Search for the cell housing the specified text and yield its (X, Y) center coordinate. 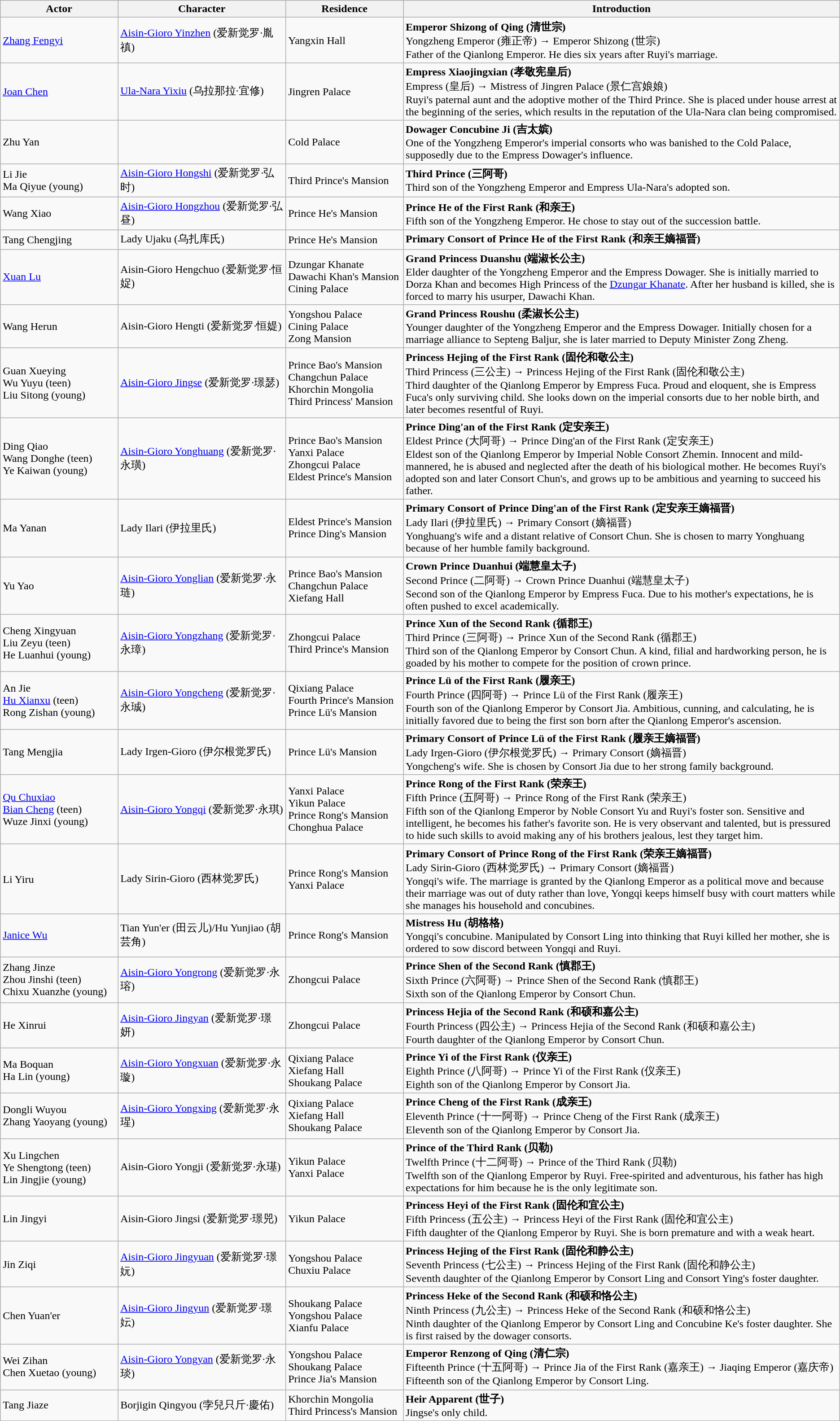
Ding QiaoWang Donghe (teen)Ye Kaiwan (young) (59, 458)
Xu LingchenYe Shengtong (teen)Lin Jingjie (young) (59, 1167)
Joan Chen (59, 92)
Prince Lü's Mansion (345, 752)
Guan XueyingWu Yuyu (teen)Liu Sitong (young) (59, 382)
Aisin-Gioro Jingyun (爱新觉罗·璟妘) (202, 1316)
Khorchin MongoliaThird Princess's Mansion (345, 1405)
Shoukang PalaceYongshou PalaceXianfu Palace (345, 1316)
Lady Irgen-Gioro (伊尔根觉罗氏) (202, 752)
Yongshou PalaceShoukang PalacePrince Jia's Mansion (345, 1367)
Janice Wu (59, 935)
Jingren Palace (345, 92)
Heir Apparent (世子)Jingse's only child. (622, 1405)
Residence (345, 9)
Prince Shen of the Second Rank (慎郡王)Sixth Prince (六阿哥) → Prince Shen of the Second Rank (慎郡王)Sixth son of the Qianlong Emperor by Consort Chun. (622, 979)
Aisin-Gioro Jingse (爱新觉罗·璟瑟) (202, 382)
Prince Yi of the First Rank (仪亲王)Eighth Prince (八阿哥) → Prince Yi of the First Rank (仪亲王)Eighth son of the Qianlong Emperor by Consort Jia. (622, 1071)
Aisin-Gioro Yonghuang (爱新觉罗·永璜) (202, 458)
Qixiang PalaceFourth Prince's MansionPrince Lü's Mansion (345, 701)
Prince Bao's MansionChangchun PalaceKhorchin MongoliaThird Princess' Mansion (345, 382)
Lady Sirin-Gioro (西林觉罗氏) (202, 879)
Introduction (622, 9)
Aisin-Gioro Yongqi (爱新觉罗·永琪) (202, 810)
Qu ChuxiaoBian Cheng (teen)Wuze Jinxi (young) (59, 810)
Xuan Lu (59, 277)
Aisin-Gioro Jingyan (爱新觉罗·璟妍) (202, 1025)
Third Prince (三阿哥)Third son of the Yongzheng Emperor and Empress Ula-Nara's adopted son. (622, 180)
Yikun Palace (345, 1219)
Aisin-Gioro Hongshi (爱新觉罗·弘时) (202, 180)
Lin Jingyi (59, 1219)
Primary Consort of Prince He of the First Rank (和亲王嫡福晋) (622, 240)
Chen Yuan'er (59, 1316)
Yangxin Hall (345, 40)
Aisin-Gioro Yongcheng (爱新觉罗·永珹) (202, 701)
Aisin-Gioro Yinzhen (爱新觉罗·胤禛) (202, 40)
Eldest Prince's MansionPrince Ding's Mansion (345, 528)
Wei ZihanChen Xuetao (young) (59, 1367)
Prince Bao's MansionYanxi PalaceZhongcui PalaceEldest Prince's Mansion (345, 458)
Yanxi PalaceYikun PalacePrince Rong's MansionChonghua Palace (345, 810)
Aisin-Gioro Yongzhang (爱新觉罗·永璋) (202, 643)
Aisin-Gioro Hengti (爱新觉罗·恒媞) (202, 327)
Wang Xiao (59, 214)
Lady Ilari (伊拉里氏) (202, 528)
Zhang Fengyi (59, 40)
Ula-Nara Yixiu (乌拉那拉·宜修) (202, 92)
Actor (59, 9)
Tian Yun'er (田云儿)/Hu Yunjiao (胡芸角) (202, 935)
Cheng XingyuanLiu Zeyu (teen)He Luanhui (young) (59, 643)
Borjigin Qingyou (孛兒只斤·慶佑) (202, 1405)
Yongshou PalaceChuxiu Palace (345, 1264)
Li Yiru (59, 879)
Lady Ujaku (乌扎库氏) (202, 240)
Ma Yanan (59, 528)
He Xinrui (59, 1025)
Yongshou PalaceCining PalaceZong Mansion (345, 327)
Prince Rong's Mansion (345, 935)
Tang Jiaze (59, 1405)
Dongli WuyouZhang Yaoyang (young) (59, 1116)
Zhang JinzeZhou Jinshi (teen)Chixu Xuanzhe (young) (59, 979)
Character (202, 9)
Zhongcui PalaceThird Prince's Mansion (345, 643)
Aisin-Gioro Yongrong (爱新觉罗·永瑢) (202, 979)
An JieHu Xianxu (teen)Rong Zishan (young) (59, 701)
Aisin-Gioro Yongji (爱新觉罗·永璂) (202, 1167)
Cold Palace (345, 142)
Li JieMa Qiyue (young) (59, 180)
Prince Rong's MansionYanxi Palace (345, 879)
Aisin-Gioro Yongyan (爱新觉罗·永琰) (202, 1367)
Aisin-Gioro Jingsi (爱新觉罗·璟兕) (202, 1219)
Tang Chengjing (59, 240)
Dzungar KhanateDawachi Khan's MansionCining Palace (345, 277)
Prince Bao's MansionChangchun PalaceXiefang Hall (345, 585)
Aisin-Gioro Yongxing (爱新觉罗·永瑆) (202, 1116)
Emperor Shizong of Qing (清世宗)Yongzheng Emperor (雍正帝) → Emperor Shizong (世宗)Father of the Qianlong Emperor. He dies six years after Ruyi's marriage. (622, 40)
Tang Mengjia (59, 752)
Ma BoquanHa Lin (young) (59, 1071)
Prince Cheng of the First Rank (成亲王)Eleventh Prince (十一阿哥) → Prince Cheng of the First Rank (成亲王)Eleventh son of the Qianlong Emperor by Consort Jia. (622, 1116)
Zhu Yan (59, 142)
Yu Yao (59, 585)
Aisin-Gioro Hongzhou (爱新觉罗·弘昼) (202, 214)
Yikun PalaceYanxi Palace (345, 1167)
Aisin-Gioro Yongxuan (爱新觉罗·永璇) (202, 1071)
Aisin-Gioro Yonglian (爱新觉罗·永琏) (202, 585)
Jin Ziqi (59, 1264)
Aisin-Gioro Jingyuan (爱新觉罗·璟妧) (202, 1264)
Third Prince's Mansion (345, 180)
Prince He of the First Rank (和亲王)Fifth son of the Yongzheng Emperor. He chose to stay out of the succession battle. (622, 214)
Wang Herun (59, 327)
Aisin-Gioro Hengchuo (爱新觉罗·恒娖) (202, 277)
